For the text-containing cell, return its midpoint in (X, Y) coordinate format. 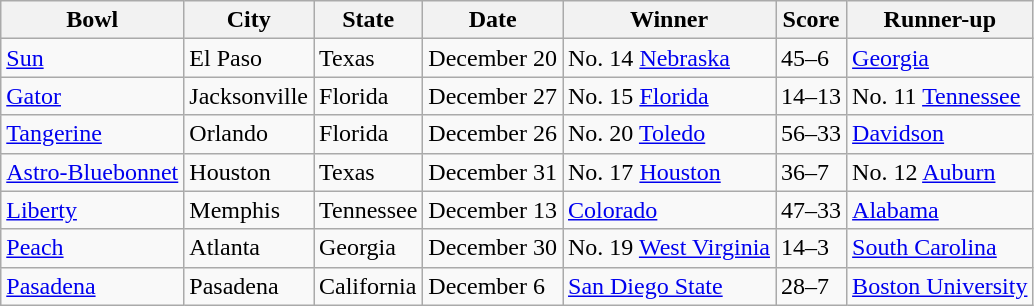
Boston University (940, 286)
December 26 (493, 134)
Tangerine (92, 134)
28–7 (812, 286)
December 13 (493, 210)
Alabama (940, 210)
December 6 (493, 286)
San Diego State (668, 286)
December 31 (493, 172)
No. 19 West Virginia (668, 248)
Sun (92, 58)
Runner-up (940, 20)
South Carolina (940, 248)
Astro-Bluebonnet (92, 172)
14–13 (812, 96)
No. 20 Toledo (668, 134)
45–6 (812, 58)
December 20 (493, 58)
Colorado (668, 210)
No. 11 Tennessee (940, 96)
Date (493, 20)
Score (812, 20)
California (368, 286)
Tennessee (368, 210)
State (368, 20)
Winner (668, 20)
No. 12 Auburn (940, 172)
Liberty (92, 210)
Orlando (249, 134)
Atlanta (249, 248)
City (249, 20)
Bowl (92, 20)
Jacksonville (249, 96)
El Paso (249, 58)
Gator (92, 96)
47–33 (812, 210)
14–3 (812, 248)
No. 15 Florida (668, 96)
Houston (249, 172)
December 30 (493, 248)
December 27 (493, 96)
Memphis (249, 210)
No. 14 Nebraska (668, 58)
Davidson (940, 134)
No. 17 Houston (668, 172)
56–33 (812, 134)
36–7 (812, 172)
Peach (92, 248)
